Find where the given text appears and provide that cell's center as [X, Y] coordinate. 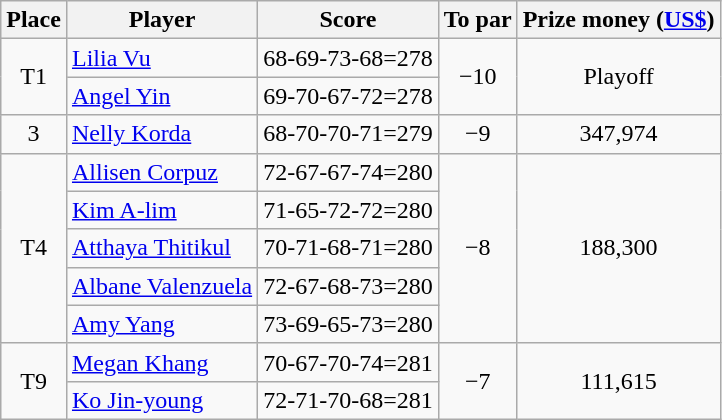
68-70-70-71=279 [348, 134]
72-67-68-73=280 [348, 286]
70-71-68-71=280 [348, 248]
69-70-67-72=278 [348, 96]
−10 [478, 77]
Prize money (US$) [618, 20]
Albane Valenzuela [162, 286]
347,974 [618, 134]
72-67-67-74=280 [348, 172]
3 [34, 134]
Angel Yin [162, 96]
Score [348, 20]
Kim A-lim [162, 210]
−7 [478, 381]
−9 [478, 134]
To par [478, 20]
70-67-70-74=281 [348, 362]
Amy Yang [162, 324]
Allisen Corpuz [162, 172]
Place [34, 20]
72-71-70-68=281 [348, 400]
T4 [34, 248]
Lilia Vu [162, 58]
Player [162, 20]
68-69-73-68=278 [348, 58]
T9 [34, 381]
−8 [478, 248]
73-69-65-73=280 [348, 324]
T1 [34, 77]
Playoff [618, 77]
71-65-72-72=280 [348, 210]
Ko Jin-young [162, 400]
Megan Khang [162, 362]
188,300 [618, 248]
Nelly Korda [162, 134]
Atthaya Thitikul [162, 248]
111,615 [618, 381]
